Identify which cell holds the provided text, then report its [X, Y] central coordinate. 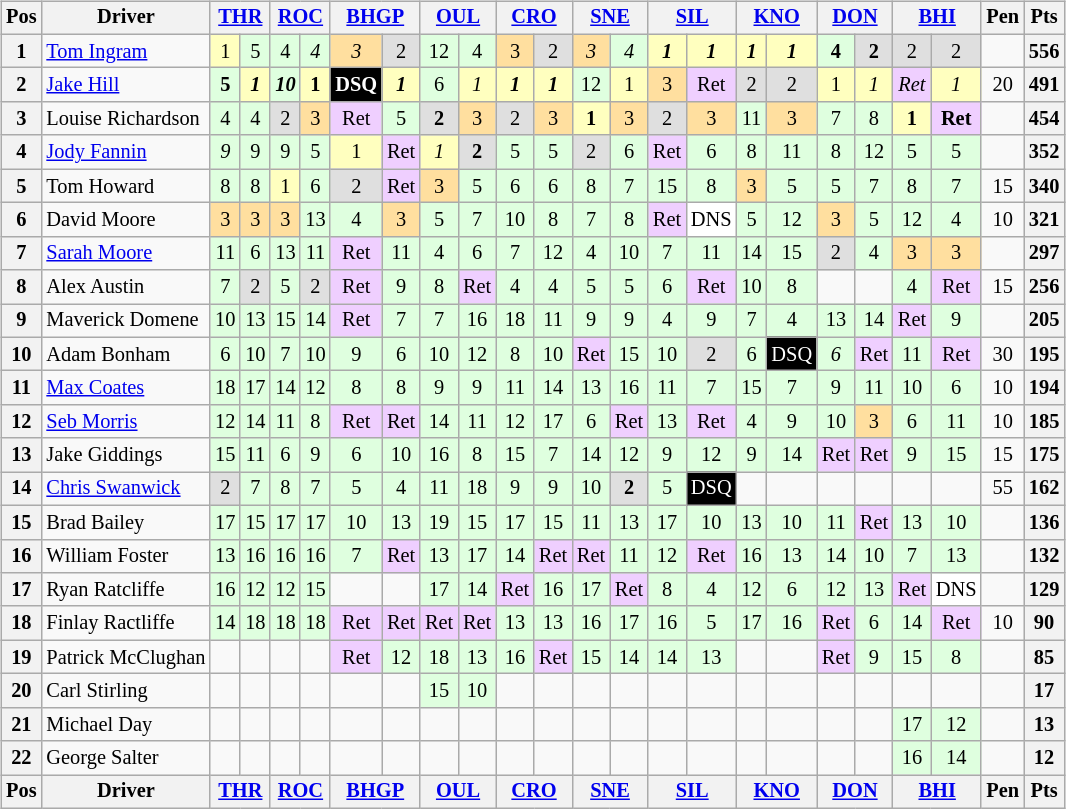
Patrick McClughan [126, 657]
55 [1002, 489]
556 [1044, 51]
Adam Bonham [126, 354]
256 [1044, 287]
352 [1044, 152]
Seb Morris [126, 422]
William Foster [126, 556]
205 [1044, 321]
185 [1044, 422]
Ryan Ratcliffe [126, 590]
George Salter [126, 758]
162 [1044, 489]
Michael Day [126, 724]
Brad Bailey [126, 522]
30 [1002, 354]
Carl Stirling [126, 691]
136 [1044, 522]
132 [1044, 556]
Max Coates [126, 388]
491 [1044, 85]
Louise Richardson [126, 119]
Jody Fannin [126, 152]
21 [21, 724]
David Moore [126, 220]
85 [1044, 657]
Chris Swanwick [126, 489]
Jake Giddings [126, 455]
Alex Austin [126, 287]
194 [1044, 388]
22 [21, 758]
Maverick Domene [126, 321]
Tom Ingram [126, 51]
340 [1044, 186]
90 [1044, 623]
175 [1044, 455]
195 [1044, 354]
Jake Hill [126, 85]
454 [1044, 119]
297 [1044, 253]
Tom Howard [126, 186]
321 [1044, 220]
129 [1044, 590]
Finlay Ractliffe [126, 623]
Sarah Moore [126, 253]
